Search for the cell housing the specified text and yield its [x, y] center coordinate. 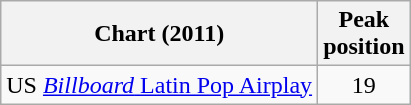
Peakposition [364, 34]
Chart (2011) [160, 34]
19 [364, 85]
US Billboard Latin Pop Airplay [160, 85]
